For the text-containing cell, return its midpoint in (X, Y) coordinate format. 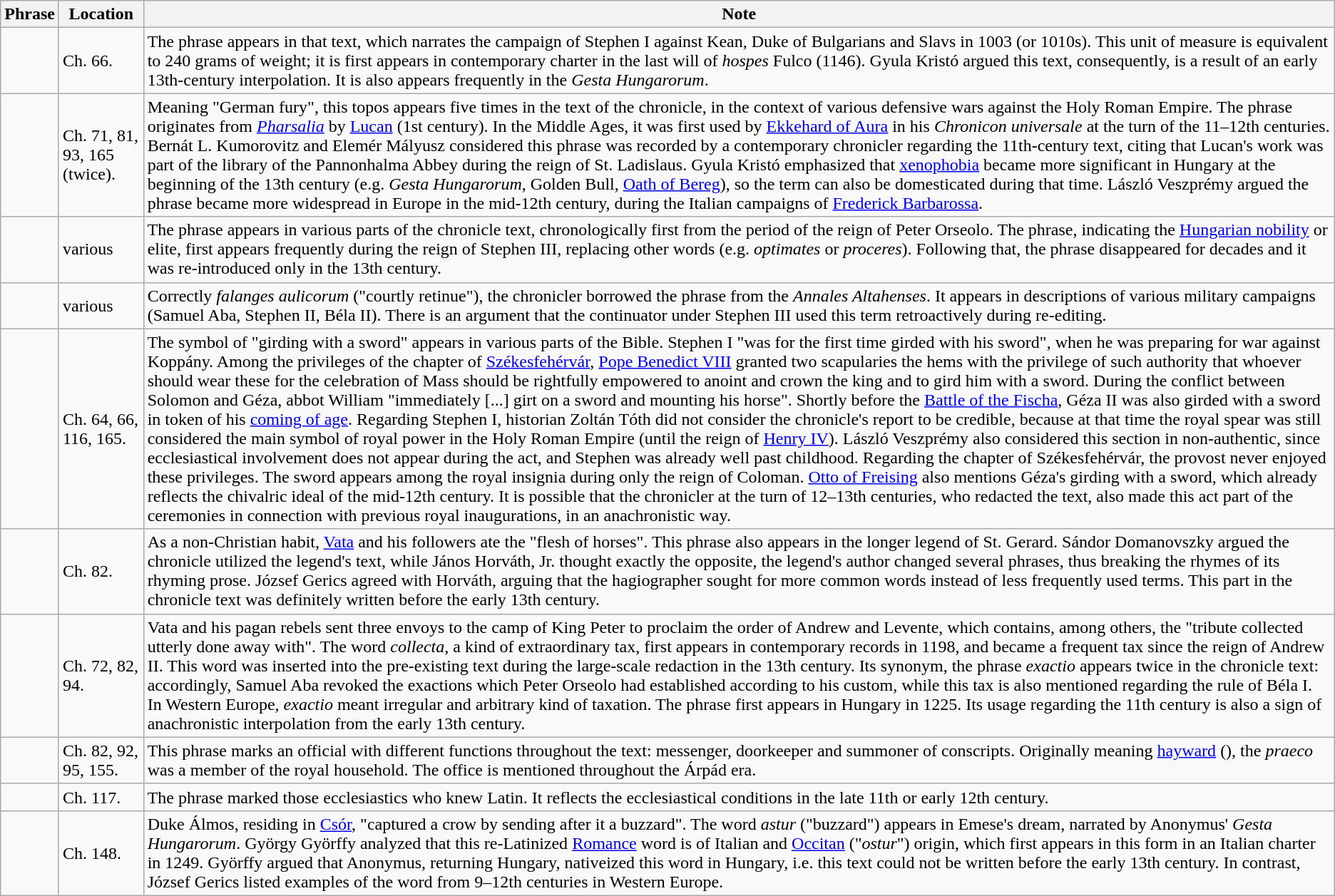
The phrase marked those ecclesiastics who knew Latin. It reflects the ecclesiastical conditions in the late 11th or early 12th century. (739, 797)
Ch. 66. (101, 61)
Ch. 64, 66, 116, 165. (101, 429)
Location (101, 14)
Ch. 82. (101, 572)
Ch. 117. (101, 797)
Ch. 71, 81, 93, 165 (twice). (101, 155)
Note (739, 14)
Phrase (30, 14)
Ch. 82, 92, 95, 155. (101, 760)
Ch. 148. (101, 853)
Ch. 72, 82, 94. (101, 676)
